For the text-containing cell, return its midpoint in [X, Y] coordinate format. 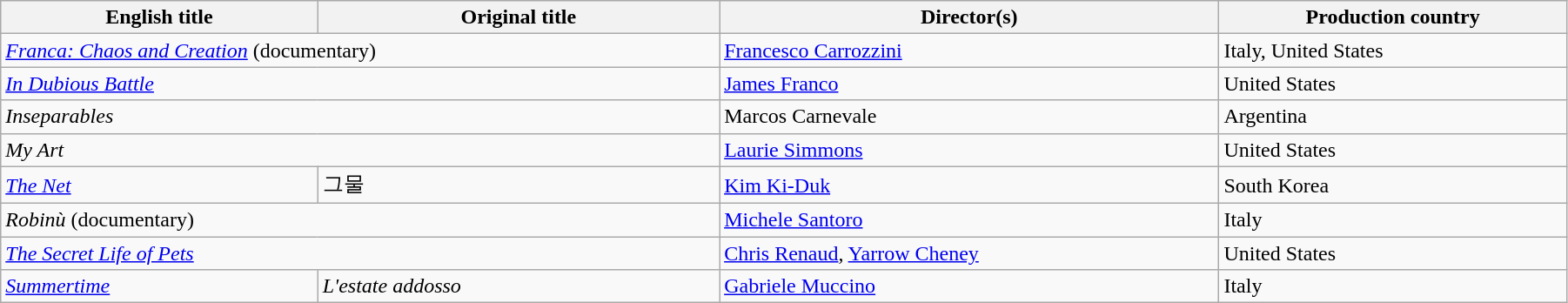
Robinù (documentary) [360, 220]
L'estate addosso [519, 286]
The Secret Life of Pets [360, 253]
In Dubious Battle [360, 84]
English title [159, 17]
Production country [1393, 17]
Italy, United States [1393, 50]
Marcos Carnevale [969, 117]
James Franco [969, 84]
Laurie Simmons [969, 150]
Chris Renaud, Yarrow Cheney [969, 253]
South Korea [1393, 185]
Franca: Chaos and Creation (documentary) [360, 50]
My Art [360, 150]
Original title [519, 17]
Argentina [1393, 117]
Michele Santoro [969, 220]
Director(s) [969, 17]
Kim Ki-Duk [969, 185]
Summertime [159, 286]
Francesco Carrozzini [969, 50]
Gabriele Muccino [969, 286]
Inseparables [360, 117]
The Net [159, 185]
그물 [519, 185]
